Capture the cell that displays the provided text and extract its (x, y) central coordinate. 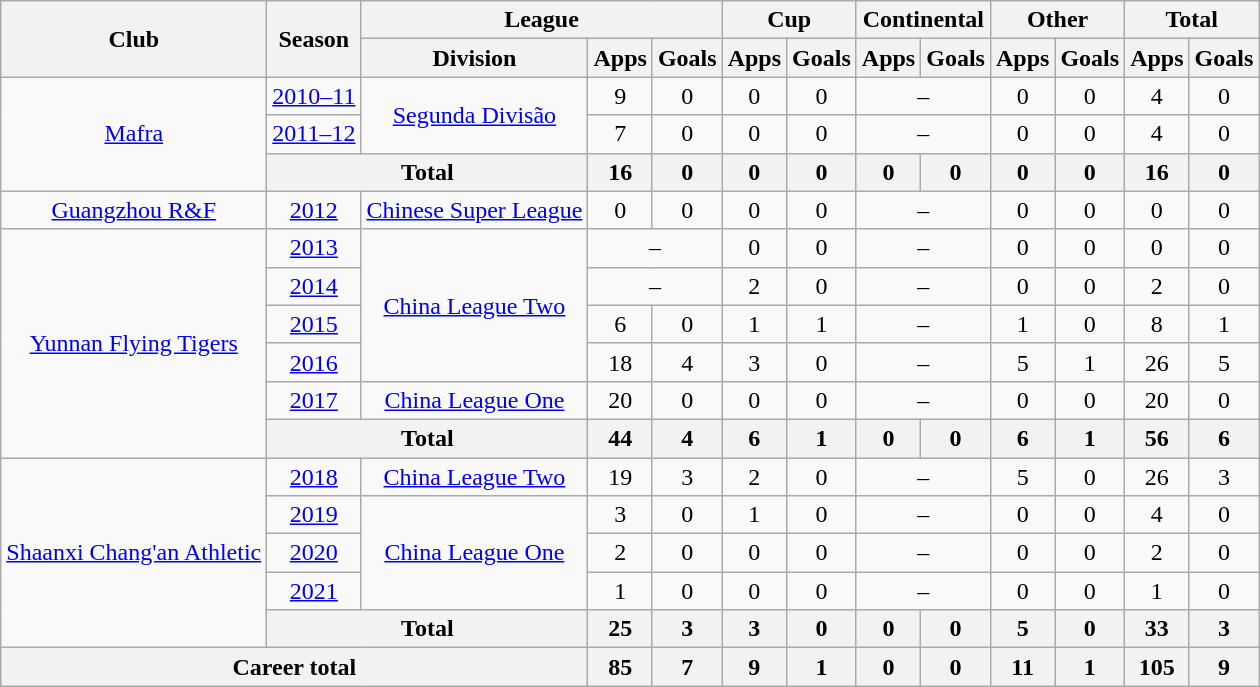
Season (314, 39)
Segunda Divisão (474, 115)
Chinese Super League (474, 210)
Continental (923, 20)
Club (134, 39)
2010–11 (314, 96)
85 (620, 667)
Guangzhou R&F (134, 210)
Yunnan Flying Tigers (134, 343)
Cup (789, 20)
2011–12 (314, 134)
Career total (294, 667)
33 (1157, 629)
18 (620, 362)
2015 (314, 324)
Mafra (134, 134)
56 (1157, 438)
2012 (314, 210)
2013 (314, 248)
Other (1057, 20)
2019 (314, 515)
11 (1022, 667)
44 (620, 438)
105 (1157, 667)
2018 (314, 477)
2020 (314, 553)
2014 (314, 286)
8 (1157, 324)
25 (620, 629)
League (542, 20)
2016 (314, 362)
19 (620, 477)
Shaanxi Chang'an Athletic (134, 553)
2017 (314, 400)
2021 (314, 591)
Division (474, 58)
